Return (X, Y) of the center of cell containing provided text 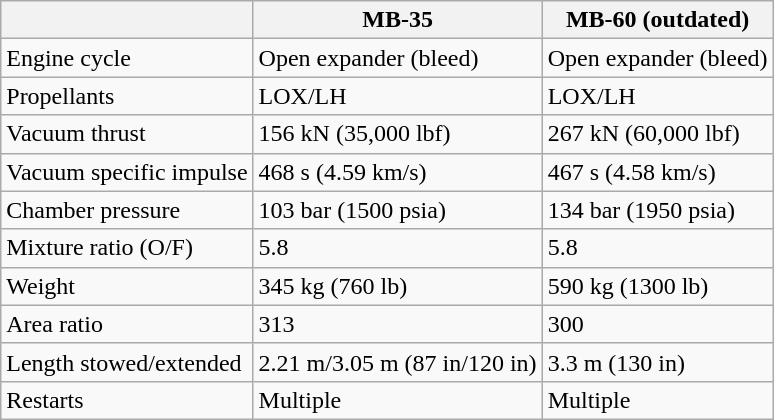
468 s (4.59 km/s) (398, 172)
Engine cycle (127, 58)
103 bar (1500 psia) (398, 210)
Weight (127, 286)
Area ratio (127, 324)
Mixture ratio (O/F) (127, 248)
2.21 m/3.05 m (87 in/120 in) (398, 362)
267 kN (60,000 lbf) (658, 134)
590 kg (1300 lb) (658, 286)
300 (658, 324)
Restarts (127, 400)
467 s (4.58 km/s) (658, 172)
156 kN (35,000 lbf) (398, 134)
Chamber pressure (127, 210)
MB-35 (398, 20)
MB-60 (outdated) (658, 20)
Vacuum specific impulse (127, 172)
Propellants (127, 96)
3.3 m (130 in) (658, 362)
Length stowed/extended (127, 362)
134 bar (1950 psia) (658, 210)
Vacuum thrust (127, 134)
345 kg (760 lb) (398, 286)
313 (398, 324)
